For the text-containing cell, return its midpoint in [X, Y] coordinate format. 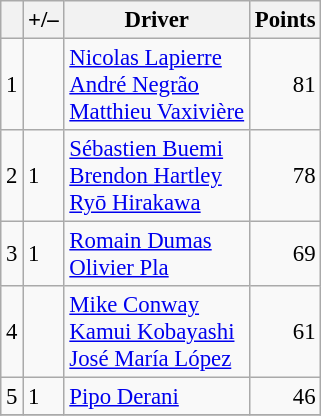
61 [284, 332]
2 [12, 176]
46 [284, 397]
+/– [44, 20]
Points [284, 20]
Nicolas Lapierre André Negrão Matthieu Vaxivière [156, 85]
3 [12, 254]
78 [284, 176]
Romain Dumas Olivier Pla [156, 254]
4 [12, 332]
Mike Conway Kamui Kobayashi José María López [156, 332]
5 [12, 397]
Driver [156, 20]
81 [284, 85]
69 [284, 254]
Pipo Derani [156, 397]
Sébastien Buemi Brendon Hartley Ryō Hirakawa [156, 176]
